Return (X, Y) of the center of cell containing provided text 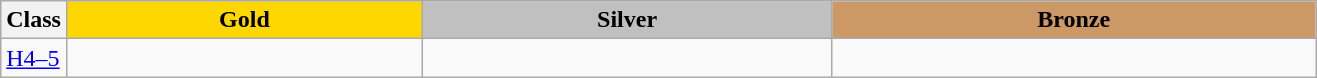
Bronze (1074, 20)
H4–5 (34, 58)
Class (34, 20)
Silver (626, 20)
Gold (244, 20)
